Extract the (X, Y) coordinate from the center of the cell holding the provided text.  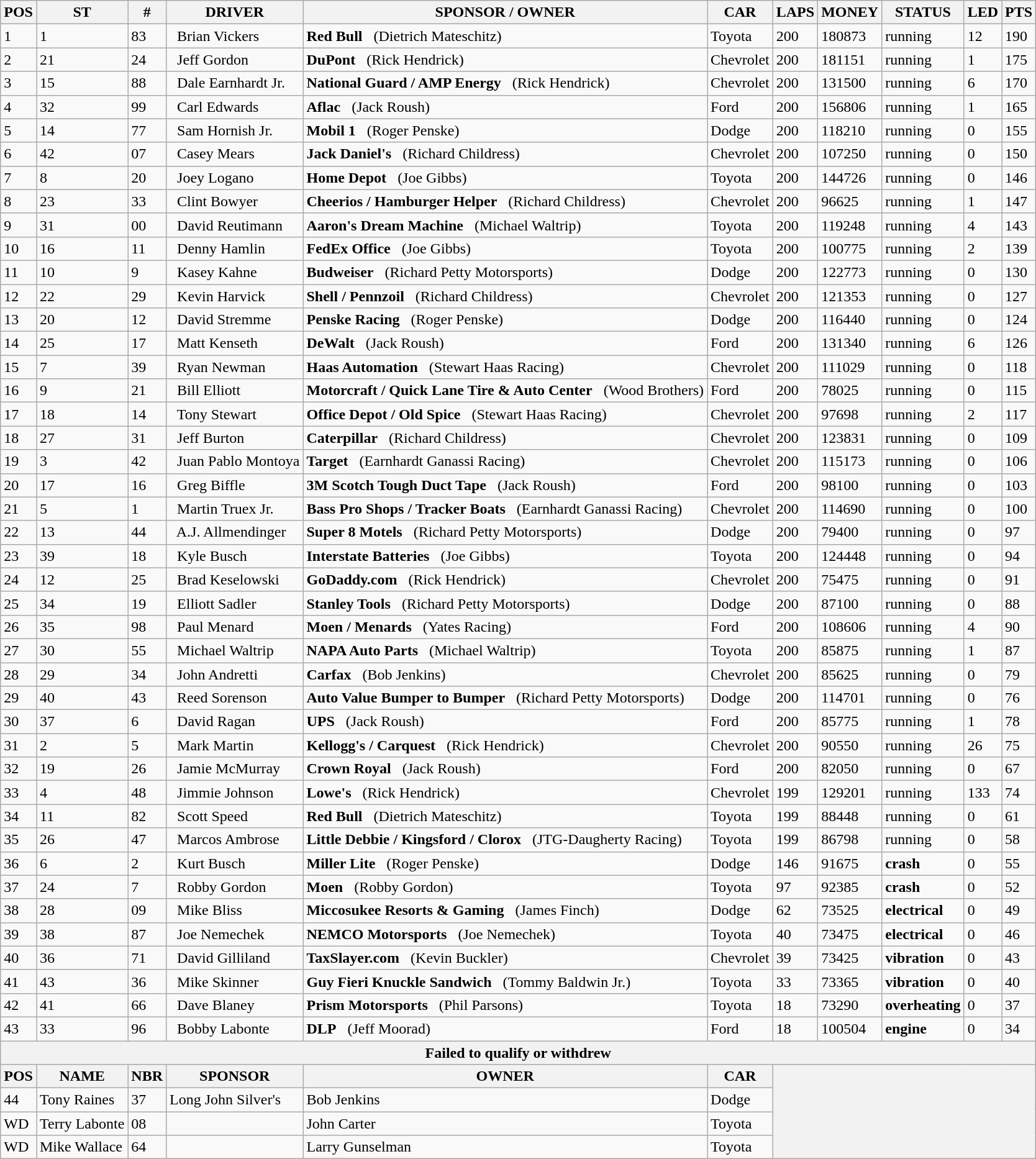
77 (147, 130)
David Reutimann (235, 225)
79 (1019, 674)
118210 (850, 130)
Mike Skinner (235, 981)
Caterpillar (Richard Childress) (506, 438)
Brian Vickers (235, 36)
73425 (850, 958)
94 (1019, 556)
170 (1019, 83)
DLP (Jeff Moorad) (506, 1029)
190 (1019, 36)
Jamie McMurray (235, 769)
07 (147, 154)
Reed Sorenson (235, 698)
Cheerios / Hamburger Helper (Richard Childress) (506, 201)
Aflac (Jack Roush) (506, 107)
MONEY (850, 12)
76 (1019, 698)
52 (1019, 887)
Kyle Busch (235, 556)
85625 (850, 674)
97698 (850, 414)
Joe Nemechek (235, 934)
91 (1019, 579)
Motorcraft / Quick Lane Tire & Auto Center (Wood Brothers) (506, 391)
Jeff Burton (235, 438)
175 (1019, 60)
Robby Gordon (235, 887)
129201 (850, 793)
126 (1019, 343)
75475 (850, 579)
124448 (850, 556)
92385 (850, 887)
83 (147, 36)
73290 (850, 1005)
127 (1019, 296)
Marcos Ambrose (235, 840)
86798 (850, 840)
131340 (850, 343)
87100 (850, 603)
engine (923, 1029)
124 (1019, 320)
Carl Edwards (235, 107)
Stanley Tools (Richard Petty Motorsports) (506, 603)
Mike Wallace (82, 1147)
SPONSOR / OWNER (506, 12)
114701 (850, 698)
64 (147, 1147)
John Carter (506, 1124)
118 (1019, 367)
Guy Fieri Knuckle Sandwich (Tommy Baldwin Jr.) (506, 981)
Little Debbie / Kingsford / Clorox (JTG-Daugherty Racing) (506, 840)
130 (1019, 272)
Office Depot / Old Spice (Stewart Haas Racing) (506, 414)
Greg Biffle (235, 485)
3M Scotch Tough Duct Tape (Jack Roush) (506, 485)
96625 (850, 201)
Brad Keselowski (235, 579)
Jimmie Johnson (235, 793)
123831 (850, 438)
Terry Labonte (82, 1124)
Moen (Robby Gordon) (506, 887)
DuPont (Rick Hendrick) (506, 60)
Carfax (Bob Jenkins) (506, 674)
47 (147, 840)
00 (147, 225)
180873 (850, 36)
91675 (850, 863)
Mike Bliss (235, 911)
Elliott Sadler (235, 603)
GoDaddy.com (Rick Hendrick) (506, 579)
111029 (850, 367)
73525 (850, 911)
NBR (147, 1076)
143 (1019, 225)
78 (1019, 722)
Scott Speed (235, 816)
49 (1019, 911)
Denny Hamlin (235, 248)
62 (795, 911)
# (147, 12)
122773 (850, 272)
131500 (850, 83)
74 (1019, 793)
TaxSlayer.com (Kevin Buckler) (506, 958)
NAPA Auto Parts (Michael Waltrip) (506, 650)
Failed to qualify or withdrew (518, 1053)
Dale Earnhardt Jr. (235, 83)
08 (147, 1124)
Casey Mears (235, 154)
09 (147, 911)
106 (1019, 461)
Martin Truex Jr. (235, 509)
Sam Hornish Jr. (235, 130)
165 (1019, 107)
82 (147, 816)
UPS (Jack Roush) (506, 722)
Tony Raines (82, 1100)
Bass Pro Shops / Tracker Boats (Earnhardt Ganassi Racing) (506, 509)
115173 (850, 461)
181151 (850, 60)
103 (1019, 485)
117 (1019, 414)
Penske Racing (Roger Penske) (506, 320)
100504 (850, 1029)
85875 (850, 650)
John Andretti (235, 674)
99 (147, 107)
66 (147, 1005)
144726 (850, 178)
National Guard / AMP Energy (Rick Hendrick) (506, 83)
150 (1019, 154)
88448 (850, 816)
DeWalt (Jack Roush) (506, 343)
Prism Motorsports (Phil Parsons) (506, 1005)
Crown Royal (Jack Roush) (506, 769)
NEMCO Motorsports (Joe Nemechek) (506, 934)
Dave Blaney (235, 1005)
Budweiser (Richard Petty Motorsports) (506, 272)
147 (1019, 201)
119248 (850, 225)
NAME (82, 1076)
107250 (850, 154)
Kasey Kahne (235, 272)
Kurt Busch (235, 863)
DRIVER (235, 12)
David Gilliland (235, 958)
61 (1019, 816)
98 (147, 627)
Matt Kenseth (235, 343)
Lowe's (Rick Hendrick) (506, 793)
Auto Value Bumper to Bumper (Richard Petty Motorsports) (506, 698)
SPONSOR (235, 1076)
114690 (850, 509)
Home Depot (Joe Gibbs) (506, 178)
48 (147, 793)
121353 (850, 296)
133 (983, 793)
overheating (923, 1005)
Bobby Labonte (235, 1029)
100775 (850, 248)
Joey Logano (235, 178)
82050 (850, 769)
Super 8 Motels (Richard Petty Motorsports) (506, 532)
67 (1019, 769)
73365 (850, 981)
Moen / Menards (Yates Racing) (506, 627)
OWNER (506, 1076)
109 (1019, 438)
78025 (850, 391)
139 (1019, 248)
Mark Martin (235, 745)
Juan Pablo Montoya (235, 461)
115 (1019, 391)
ST (82, 12)
Bill Elliott (235, 391)
David Ragan (235, 722)
STATUS (923, 12)
Long John Silver's (235, 1100)
155 (1019, 130)
90 (1019, 627)
LED (983, 12)
156806 (850, 107)
108606 (850, 627)
75 (1019, 745)
PTS (1019, 12)
Tony Stewart (235, 414)
98100 (850, 485)
Michael Waltrip (235, 650)
Kevin Harvick (235, 296)
Paul Menard (235, 627)
Kellogg's / Carquest (Rick Hendrick) (506, 745)
79400 (850, 532)
Ryan Newman (235, 367)
58 (1019, 840)
Clint Bowyer (235, 201)
Mobil 1 (Roger Penske) (506, 130)
Haas Automation (Stewart Haas Racing) (506, 367)
Aaron's Dream Machine (Michael Waltrip) (506, 225)
Jeff Gordon (235, 60)
Miller Lite (Roger Penske) (506, 863)
90550 (850, 745)
116440 (850, 320)
David Stremme (235, 320)
Target (Earnhardt Ganassi Racing) (506, 461)
Bob Jenkins (506, 1100)
71 (147, 958)
96 (147, 1029)
85775 (850, 722)
LAPS (795, 12)
73475 (850, 934)
Miccosukee Resorts & Gaming (James Finch) (506, 911)
100 (1019, 509)
46 (1019, 934)
Shell / Pennzoil (Richard Childress) (506, 296)
Larry Gunselman (506, 1147)
Interstate Batteries (Joe Gibbs) (506, 556)
A.J. Allmendinger (235, 532)
Jack Daniel's (Richard Childress) (506, 154)
FedEx Office (Joe Gibbs) (506, 248)
